Return (x, y) of the center of cell containing provided text 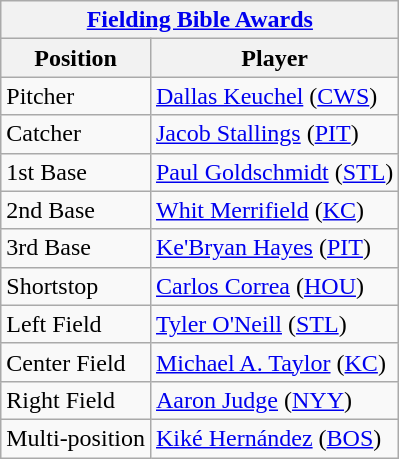
Catcher (76, 134)
Player (274, 58)
Shortstop (76, 286)
Kiké Hernández (BOS) (274, 438)
2nd Base (76, 210)
Fielding Bible Awards (200, 20)
Right Field (76, 400)
Center Field (76, 362)
Aaron Judge (NYY) (274, 400)
Tyler O'Neill (STL) (274, 324)
Position (76, 58)
Multi-position (76, 438)
Carlos Correa (HOU) (274, 286)
Whit Merrifield (KC) (274, 210)
Dallas Keuchel (CWS) (274, 96)
Jacob Stallings (PIT) (274, 134)
3rd Base (76, 248)
Pitcher (76, 96)
1st Base (76, 172)
Ke'Bryan Hayes (PIT) (274, 248)
Paul Goldschmidt (STL) (274, 172)
Left Field (76, 324)
Michael A. Taylor (KC) (274, 362)
